Identify which cell holds the provided text, then report its (X, Y) central coordinate. 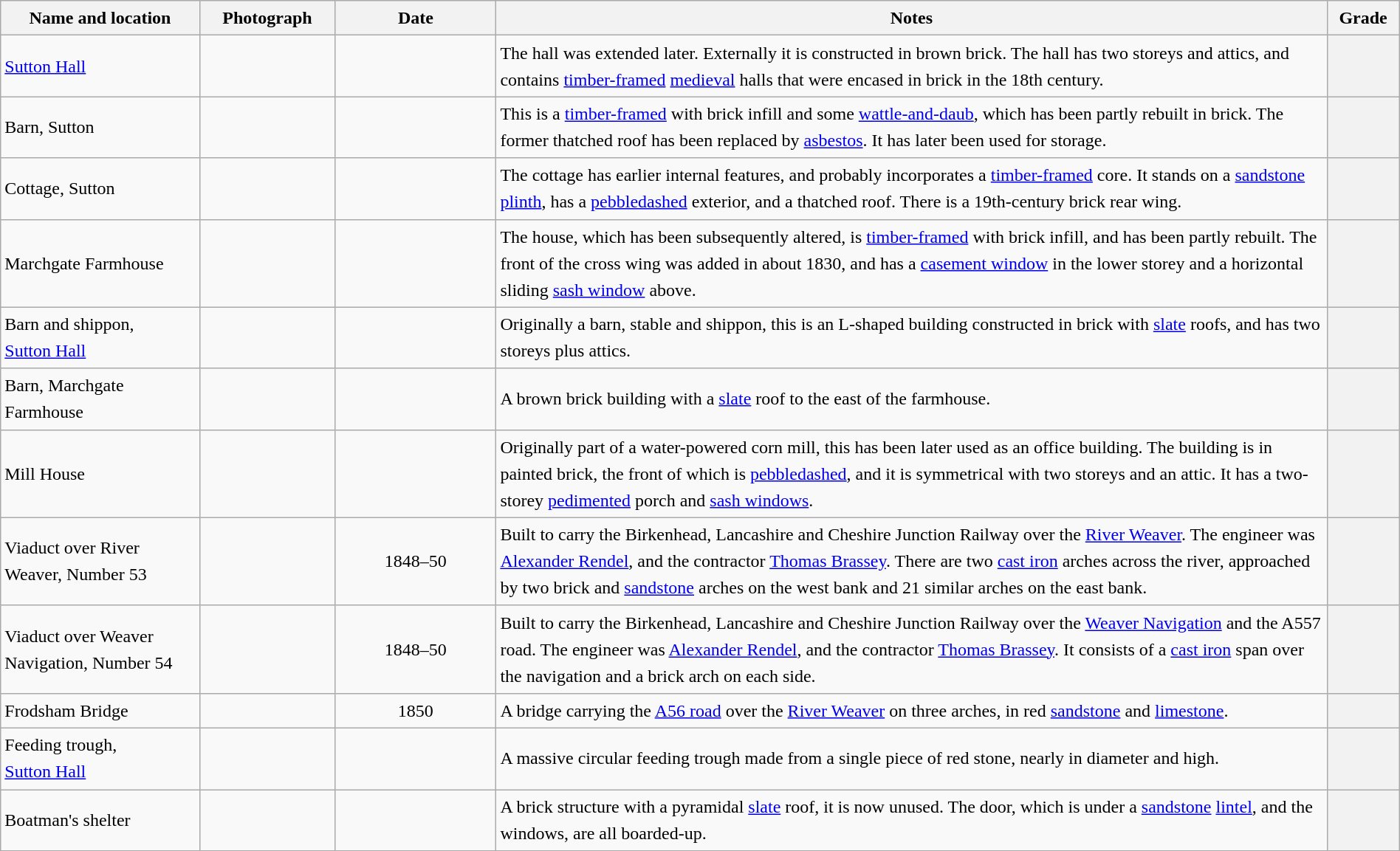
Barn, Marchgate Farmhouse (100, 399)
Marchgate Farmhouse (100, 263)
Feeding trough,Sutton Hall (100, 759)
A brick structure with a pyramidal slate roof, it is now unused. The door, which is under a sandstone lintel, and the windows, are all boarded-up. (911, 821)
Viaduct over River Weaver, Number 53 (100, 561)
Grade (1363, 18)
Mill House (100, 474)
Date (416, 18)
Frodsham Bridge (100, 710)
Photograph (267, 18)
Barn, Sutton (100, 127)
A massive circular feeding trough made from a single piece of red stone, nearly in diameter and high. (911, 759)
Cottage, Sutton (100, 189)
Notes (911, 18)
Originally a barn, stable and shippon, this is an L-shaped building constructed in brick with slate roofs, and has two storeys plus attics. (911, 338)
Viaduct over Weaver Navigation, Number 54 (100, 650)
1850 (416, 710)
Boatman's shelter (100, 821)
A bridge carrying the A56 road over the River Weaver on three arches, in red sandstone and limestone. (911, 710)
Name and location (100, 18)
Sutton Hall (100, 66)
Barn and shippon,Sutton Hall (100, 338)
A brown brick building with a slate roof to the east of the farmhouse. (911, 399)
